Capture the cell that displays the provided text and extract its (X, Y) central coordinate. 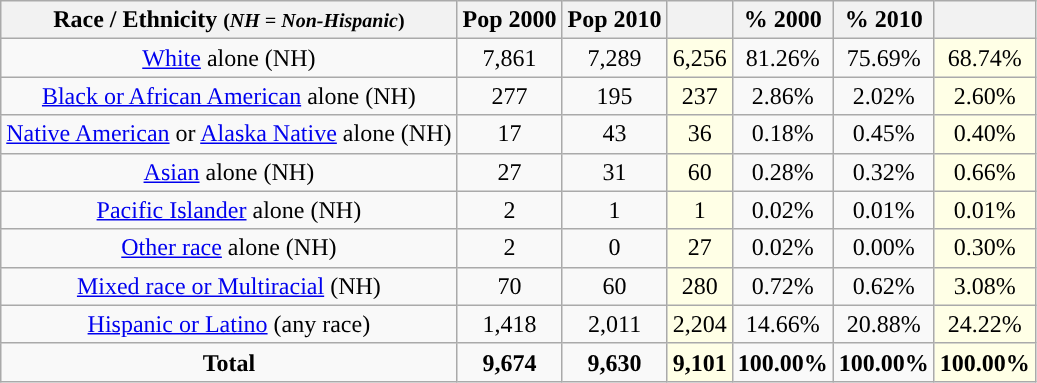
Mixed race or Multiracial (NH) (229, 286)
0.72% (782, 286)
0.40% (984, 134)
43 (614, 134)
2,011 (614, 324)
237 (700, 96)
280 (700, 286)
20.88% (884, 324)
17 (510, 134)
36 (700, 134)
Native American or Alaska Native alone (NH) (229, 134)
9,101 (700, 362)
Pacific Islander alone (NH) (229, 210)
9,674 (510, 362)
0.30% (984, 248)
2,204 (700, 324)
81.26% (782, 58)
Other race alone (NH) (229, 248)
0.28% (782, 172)
7,289 (614, 58)
Total (229, 362)
24.22% (984, 324)
0.00% (884, 248)
Pop 2000 (510, 20)
Pop 2010 (614, 20)
70 (510, 286)
1,418 (510, 324)
0.18% (782, 134)
2.86% (782, 96)
31 (614, 172)
Black or African American alone (NH) (229, 96)
0 (614, 248)
7,861 (510, 58)
14.66% (782, 324)
277 (510, 96)
6,256 (700, 58)
0.32% (884, 172)
3.08% (984, 286)
% 2010 (884, 20)
Hispanic or Latino (any race) (229, 324)
2.60% (984, 96)
0.66% (984, 172)
2.02% (884, 96)
9,630 (614, 362)
0.62% (884, 286)
195 (614, 96)
68.74% (984, 58)
Asian alone (NH) (229, 172)
0.45% (884, 134)
White alone (NH) (229, 58)
Race / Ethnicity (NH = Non-Hispanic) (229, 20)
75.69% (884, 58)
% 2000 (782, 20)
